Return (x, y) of the center of cell containing provided text 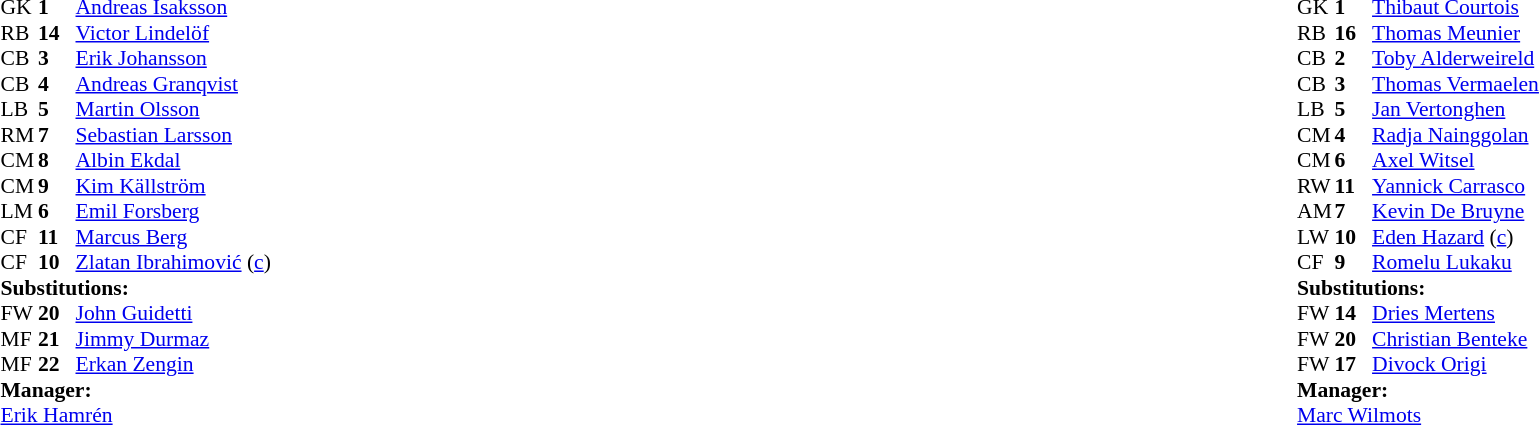
Victor Lindelöf (174, 33)
Jimmy Durmaz (174, 339)
LW (1316, 237)
Christian Benteke (1456, 339)
Jan Vertonghen (1456, 109)
Andreas Granqvist (174, 84)
Thomas Vermaelen (1456, 84)
Zlatan Ibrahimović (c) (174, 263)
Marcus Berg (174, 237)
Yannick Carrasco (1456, 186)
Kim Källström (174, 186)
AM (1316, 211)
Thomas Meunier (1456, 33)
Romelu Lukaku (1456, 263)
Erkan Zengin (174, 365)
Erik Johansson (174, 59)
17 (1354, 365)
Sebastian Larsson (174, 135)
2 (1354, 59)
21 (57, 339)
Eden Hazard (c) (1456, 237)
Kevin De Bruyne (1456, 211)
Divock Origi (1456, 365)
8 (57, 161)
16 (1354, 33)
RW (1316, 186)
22 (57, 365)
Radja Nainggolan (1456, 135)
Axel Witsel (1456, 161)
Toby Alderweireld (1456, 59)
Emil Forsberg (174, 211)
John Guidetti (174, 313)
Martin Olsson (174, 109)
LM (19, 211)
Albin Ekdal (174, 161)
RM (19, 135)
Dries Mertens (1456, 313)
